Pinpoint the cell where the given text exists, returning its [x, y] midpoint coordinate. 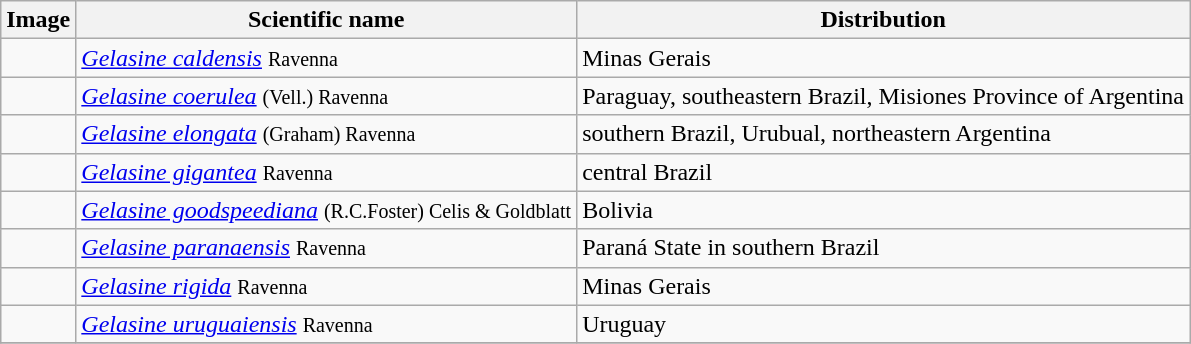
Bolivia [884, 210]
Scientific name [326, 20]
Gelasine paranaensis Ravenna [326, 248]
Paraná State in southern Brazil [884, 248]
Image [38, 20]
southern Brazil, Urubual, northeastern Argentina [884, 134]
Gelasine elongata (Graham) Ravenna [326, 134]
central Brazil [884, 172]
Uruguay [884, 324]
Gelasine rigida Ravenna [326, 286]
Distribution [884, 20]
Gelasine gigantea Ravenna [326, 172]
Gelasine goodspeediana (R.C.Foster) Celis & Goldblatt [326, 210]
Gelasine caldensis Ravenna [326, 58]
Gelasine coerulea (Vell.) Ravenna [326, 96]
Gelasine uruguaiensis Ravenna [326, 324]
Paraguay, southeastern Brazil, Misiones Province of Argentina [884, 96]
